Pinpoint the cell where the given text exists, returning its [x, y] midpoint coordinate. 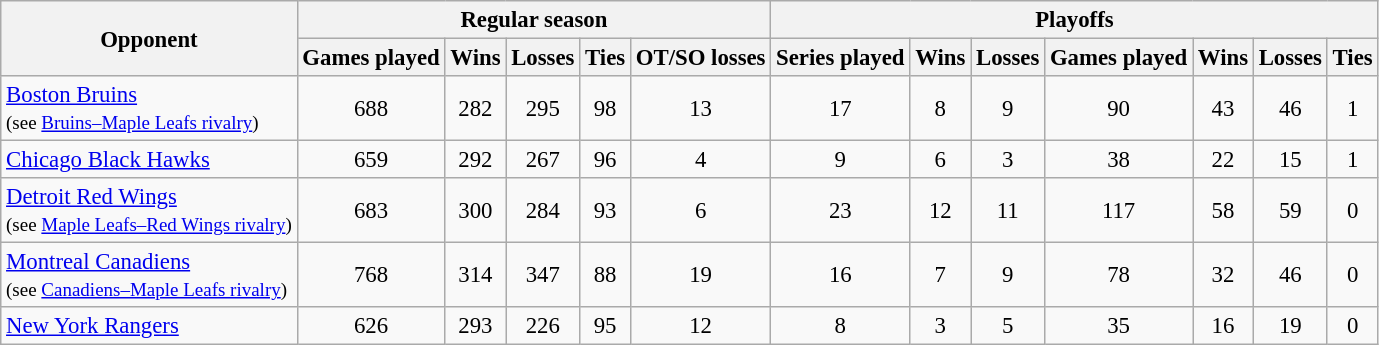
15 [1290, 160]
32 [1224, 276]
267 [543, 160]
16 [840, 276]
96 [606, 160]
23 [840, 210]
17 [840, 108]
284 [543, 210]
43 [1224, 108]
659 [371, 160]
314 [476, 276]
292 [476, 160]
90 [1119, 108]
768 [371, 276]
22 [1224, 160]
78 [1119, 276]
Boston Bruins(see Bruins–Maple Leafs rivalry) [149, 108]
117 [1119, 210]
4 [700, 160]
OT/SO losses [700, 58]
12 [940, 210]
7 [940, 276]
58 [1224, 210]
295 [543, 108]
300 [476, 210]
3 [1008, 160]
19 [700, 276]
347 [543, 276]
Series played [840, 58]
Chicago Black Hawks [149, 160]
88 [606, 276]
13 [700, 108]
Playoffs [1074, 20]
8 [940, 108]
282 [476, 108]
683 [371, 210]
688 [371, 108]
Regular season [534, 20]
93 [606, 210]
Montreal Canadiens(see Canadiens–Maple Leafs rivalry) [149, 276]
11 [1008, 210]
Opponent [149, 38]
38 [1119, 160]
Detroit Red Wings(see Maple Leafs–Red Wings rivalry) [149, 210]
98 [606, 108]
59 [1290, 210]
